Return [x, y] of the center of cell containing provided text 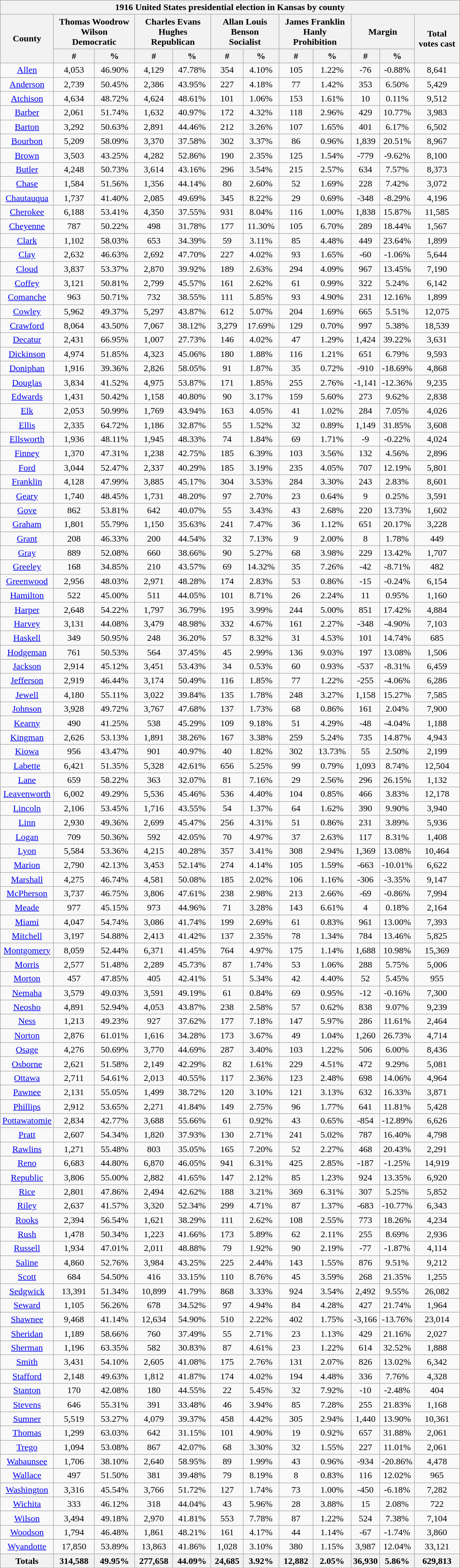
45.00% [115, 595]
Kiowa [27, 752]
1,706 [74, 1461]
53.45% [115, 808]
210 [154, 567]
927 [154, 1021]
35.63% [192, 524]
41.84% [192, 1107]
Harvey [27, 624]
8.69% [397, 1234]
2.55% [332, 1220]
6.39% [261, 454]
8,601 [437, 482]
14.32% [261, 567]
2,971 [154, 581]
9,468 [74, 1319]
2.36% [261, 1078]
31.15% [192, 1433]
629,813 [437, 1561]
3,614 [154, 169]
709 [74, 837]
34.39% [192, 241]
Wallace [27, 1476]
200 [154, 539]
13.90% [397, 1419]
-1.87% [397, 1248]
2,011 [154, 1248]
52.34% [192, 1206]
10,361 [437, 1419]
8.19% [261, 1476]
49.69% [192, 198]
1,891 [154, 737]
-306 [366, 879]
3,022 [154, 695]
6,371 [154, 950]
1.84% [261, 439]
963 [74, 297]
425 [296, 1163]
49.95% [115, 1561]
6,626 [437, 1121]
41.25% [115, 723]
51.74% [115, 113]
49.36% [115, 822]
2,648 [74, 609]
-3,166 [366, 1319]
41.74% [192, 922]
42.75% [192, 454]
15,369 [437, 950]
Greeley [27, 567]
4,323 [154, 354]
136 [296, 652]
1,260 [366, 1035]
9,239 [437, 1007]
7.78% [261, 1518]
Totals [27, 1561]
Montgomery [27, 950]
13.42% [397, 553]
256 [227, 822]
7.38% [397, 1518]
131 [296, 1362]
61.01% [115, 1035]
490 [74, 723]
498 [154, 226]
62 [296, 1234]
17,850 [74, 1546]
99 [296, 766]
1,934 [74, 1248]
23,014 [437, 1319]
3,860 [437, 1532]
1.42% [332, 84]
1,093 [366, 766]
63.35% [115, 1348]
1,797 [154, 609]
-9.62% [397, 155]
6.70% [332, 226]
47.99% [115, 482]
3,987 [366, 1546]
80 [227, 184]
-683 [366, 1206]
51.72% [192, 1490]
53.41% [115, 212]
Seward [27, 1305]
2,464 [437, 1021]
48.72% [115, 98]
3.28% [261, 908]
2,799 [154, 283]
54.88% [115, 936]
36 [296, 524]
50.36% [115, 837]
5,209 [74, 141]
2,492 [366, 1291]
55.11% [115, 695]
8.74% [397, 766]
40 [227, 752]
12.19% [397, 468]
1,888 [437, 1348]
7.16% [261, 780]
Butler [27, 169]
4,860 [74, 1263]
39.22% [397, 340]
6.50% [397, 84]
2.98% [261, 894]
6.00% [397, 1050]
54 [227, 808]
2,289 [154, 965]
71 [227, 908]
47.86% [115, 1192]
2,834 [74, 1121]
497 [74, 1476]
48.88% [192, 1248]
1.82% [261, 752]
973 [154, 908]
405 [154, 979]
3,320 [154, 1206]
1,707 [437, 553]
45.17% [192, 482]
6.79% [397, 354]
43.57% [192, 567]
354 [227, 70]
31.88% [397, 1433]
0.85% [332, 794]
4,964 [437, 1078]
2,956 [74, 581]
357 [227, 851]
Morton [27, 979]
2.57% [332, 169]
1,769 [154, 411]
44.46% [192, 127]
2.66% [332, 894]
4.10% [261, 70]
53.36% [115, 851]
7.92% [332, 1390]
Norton [27, 1035]
5,801 [437, 468]
12,075 [437, 311]
1,189 [74, 1333]
44 [296, 1532]
1,271 [74, 1149]
5,328 [154, 766]
41.45% [192, 950]
53.89% [115, 1546]
Clark [27, 241]
Cheyenne [27, 226]
6,188 [74, 212]
7,994 [437, 894]
2.24% [332, 595]
63.03% [115, 1433]
3,316 [74, 1490]
46.05% [192, 1163]
45.29% [192, 723]
1,168 [437, 1405]
-10.01% [397, 865]
2,494 [154, 1192]
2.11% [332, 1234]
511 [154, 595]
49.03% [115, 993]
235 [296, 468]
171 [227, 382]
Lincoln [27, 808]
4,328 [437, 1376]
3,688 [154, 1121]
7.76% [397, 1376]
129 [296, 326]
5.97% [332, 1021]
5.27% [261, 553]
Thomas [27, 1433]
167 [227, 737]
45.57% [192, 283]
1,499 [154, 1092]
9,235 [437, 382]
Franklin [27, 482]
4,891 [74, 1007]
55.66% [192, 1121]
81 [227, 780]
42.29% [192, 1064]
15 [366, 1504]
1.62% [332, 808]
5,297 [154, 311]
332 [227, 624]
3,370 [154, 141]
9.18% [261, 723]
58.95% [192, 1461]
Chase [27, 184]
59 [227, 241]
524 [366, 1518]
Pawnee [27, 1092]
3,983 [437, 113]
3,197 [74, 936]
0.69% [332, 198]
8.71% [261, 595]
32.07% [192, 780]
10.77% [397, 113]
Reno [27, 1163]
16.33% [397, 1092]
4,234 [437, 1220]
43.55% [192, 808]
2.96% [332, 113]
41.08% [192, 1362]
2,970 [154, 1518]
49.29% [115, 794]
39.36% [115, 368]
7.13% [261, 539]
52.14% [192, 865]
1,794 [74, 1532]
472 [366, 1064]
322 [366, 283]
8,967 [437, 141]
56.54% [115, 1220]
Johnson [27, 709]
1,369 [366, 851]
-0.24% [397, 581]
19 [296, 1433]
58.05% [192, 368]
40.07% [192, 510]
189 [227, 269]
44.04% [192, 1504]
6,343 [437, 1206]
Labette [27, 766]
41.66% [192, 1234]
26.73% [397, 1035]
6.17% [397, 127]
3,174 [154, 681]
3,928 [74, 709]
0.18% [397, 908]
130 [227, 1135]
1.75% [332, 1319]
685 [437, 638]
1.21% [332, 354]
9.62% [397, 396]
107 [296, 127]
1,213 [74, 1021]
1.77% [332, 1107]
288 [366, 965]
2.60% [261, 184]
58.03% [115, 241]
1,812 [154, 1376]
13.35% [397, 1177]
44.69% [192, 1050]
3.94% [261, 1405]
2.12% [261, 1177]
54.22% [115, 609]
41.14% [115, 1319]
Sheridan [27, 1333]
Greenwood [27, 581]
13,391 [74, 1291]
64 [296, 808]
-8.29% [397, 198]
277,658 [154, 1561]
-20.86% [397, 1461]
1,149 [366, 425]
1.87% [261, 368]
34.52% [192, 1305]
9.90% [397, 808]
4,276 [74, 1050]
4,180 [74, 695]
Logan [27, 837]
4,026 [437, 411]
Neosho [27, 1007]
259 [296, 737]
3,834 [74, 382]
55.05% [115, 1092]
10 [366, 98]
-12.89% [397, 1121]
52.44% [115, 950]
4.53% [332, 638]
Cloud [27, 269]
5.89% [261, 1234]
146 [227, 340]
2.19% [332, 1248]
3,494 [74, 1518]
391 [154, 1405]
1,160 [437, 595]
632 [366, 1092]
Leavenworth [27, 794]
-910 [366, 368]
3,228 [437, 524]
Cowley [27, 311]
21.83% [397, 1405]
50.45% [115, 84]
42 [296, 979]
-4.90% [397, 624]
45.06% [192, 354]
Elk [27, 411]
3.83% [397, 794]
2,626 [74, 737]
5.00% [332, 609]
0.53% [261, 667]
612 [227, 311]
656 [227, 766]
5,081 [437, 1064]
Stafford [27, 1376]
4,714 [437, 1035]
50.49% [192, 681]
901 [154, 752]
5.34% [261, 979]
9,593 [437, 354]
Barton [27, 127]
26.15% [397, 780]
243 [366, 482]
Haskell [27, 638]
47.31% [115, 454]
4,215 [154, 851]
-779 [366, 155]
9.29% [397, 1064]
4,248 [74, 169]
3.40% [261, 1050]
2,912 [74, 1107]
149 [227, 1107]
Trego [27, 1447]
941 [227, 1163]
2,891 [154, 127]
735 [366, 737]
2,826 [154, 368]
1,936 [74, 439]
867 [154, 1447]
70 [227, 837]
37.62% [192, 1021]
4,798 [437, 1135]
51.50% [115, 1476]
9,147 [437, 879]
Doniphan [27, 368]
18.44% [397, 226]
304 [227, 482]
3,940 [437, 808]
2,870 [154, 269]
-537 [366, 667]
Allen [27, 70]
165 [227, 1149]
2,876 [74, 1035]
5,825 [437, 936]
773 [366, 1220]
Rawlins [27, 1149]
Sherman [27, 1348]
4.18% [261, 84]
28 [296, 1504]
1,616 [154, 1035]
2.05% [332, 1561]
4,047 [74, 922]
Linn [27, 822]
2,337 [154, 468]
52.86% [192, 155]
Kingman [27, 737]
4.17% [261, 1532]
82 [227, 1064]
McPherson [27, 894]
1,567 [437, 226]
Saline [27, 1263]
381 [154, 1476]
2,930 [74, 822]
84 [296, 1305]
1,196 [74, 1348]
-77 [366, 1248]
536 [227, 794]
Morris [27, 965]
287 [227, 1050]
41.81% [192, 1518]
49.18% [115, 1518]
2.22% [261, 1319]
55.00% [115, 1177]
Thomas Woodrow WilsonDemocratic [94, 32]
52.94% [115, 1007]
37.45% [192, 652]
1,440 [366, 1419]
5,519 [74, 1419]
641 [366, 1107]
876 [366, 1263]
5.75% [397, 965]
36,930 [366, 1561]
4.31% [261, 822]
8,641 [437, 70]
967 [366, 269]
5.51% [397, 311]
784 [366, 936]
1,632 [154, 113]
40.28% [192, 851]
3,767 [154, 709]
Phillips [27, 1107]
665 [366, 311]
108 [296, 1220]
1,255 [437, 1277]
55.31% [115, 1405]
2,699 [154, 822]
1.71% [332, 439]
1,299 [74, 1433]
2.99% [261, 652]
7,282 [437, 1490]
838 [366, 1007]
Comanche [27, 297]
1,370 [74, 454]
22 [227, 1390]
42.13% [115, 865]
2.68% [332, 510]
49.23% [115, 1021]
273 [366, 396]
-1.74% [397, 1532]
Stevens [27, 1405]
47.70% [192, 255]
5,584 [74, 851]
132 [366, 454]
12.04% [397, 1546]
7,190 [437, 269]
Russell [27, 1248]
10.98% [397, 950]
3.67% [261, 1035]
120 [227, 1092]
-3.35% [397, 879]
50.71% [115, 297]
1,223 [154, 1234]
13.45% [397, 269]
53.13% [115, 737]
698 [366, 1078]
318 [154, 1504]
1,731 [154, 496]
564 [154, 652]
660 [154, 553]
52.08% [115, 553]
-12.36% [397, 382]
506 [366, 1050]
34.85% [115, 567]
1916 United States presidential election in Kansas by county [230, 7]
1.12% [332, 524]
268 [366, 1277]
889 [74, 553]
Charles Evans HughesRepublican [173, 32]
956 [74, 752]
3,431 [74, 1362]
47.01% [115, 1248]
159 [296, 396]
4.51% [332, 1064]
3.56% [332, 454]
44.55% [192, 1390]
38.55% [192, 297]
678 [154, 1305]
Gove [27, 510]
74 [227, 439]
2,801 [74, 1192]
2.85% [332, 1163]
6,683 [74, 1163]
212 [227, 127]
46.48% [115, 1532]
2,394 [74, 1220]
274 [227, 865]
0.93% [332, 667]
-255 [366, 681]
8,064 [74, 326]
7.05% [397, 411]
634 [366, 169]
49.37% [115, 311]
-1,141 [366, 382]
58.09% [115, 141]
-4.06% [397, 681]
0.62% [332, 1007]
5.86% [397, 1561]
Riley [27, 1206]
7,104 [437, 1518]
0.65% [332, 1121]
Rooks [27, 1220]
1,820 [154, 1135]
Woodson [27, 1532]
3.88% [332, 1504]
3.27% [332, 695]
13.46% [397, 936]
44.14% [192, 184]
Marion [27, 865]
4,282 [154, 155]
Edwards [27, 396]
42.05% [192, 837]
118 [296, 113]
9.51% [397, 1263]
50.73% [115, 169]
305 [296, 1419]
977 [74, 908]
14,919 [437, 1163]
11.61% [397, 1021]
42.77% [115, 1121]
Margin [383, 32]
7.47% [261, 524]
333 [74, 1504]
3.17% [261, 396]
4.42% [261, 1419]
2.02% [261, 879]
931 [227, 212]
50.34% [115, 1234]
1,716 [154, 808]
3,608 [437, 425]
104 [296, 794]
13.02% [397, 1362]
54.10% [115, 1362]
42.07% [192, 1447]
50.99% [115, 411]
38.72% [192, 1092]
213 [296, 894]
-6.18% [397, 1490]
Brown [27, 155]
1,478 [74, 1234]
2.07% [332, 1362]
1,945 [154, 439]
52.47% [115, 468]
33.48% [192, 1405]
195 [227, 609]
458 [227, 1419]
4.29% [332, 723]
Osborne [27, 1064]
38.10% [115, 1461]
26 [296, 595]
8,059 [74, 950]
2,790 [74, 865]
14.06% [397, 1078]
1.73% [261, 709]
2,199 [437, 752]
13.00% [397, 922]
5,006 [437, 965]
8,436 [437, 1050]
215 [296, 169]
286 [366, 1021]
1,838 [366, 212]
48.33% [192, 439]
225 [227, 1263]
Decatur [27, 340]
0.25% [397, 496]
50.42% [115, 396]
44.54% [192, 539]
2,053 [74, 411]
3,086 [154, 922]
51.34% [115, 1291]
47.61% [192, 894]
2.56% [332, 780]
5.85% [261, 297]
50.22% [115, 226]
52.76% [115, 1263]
Rush [27, 1234]
Wabaunsee [27, 1461]
-2.48% [397, 1390]
13,863 [154, 1546]
2,919 [74, 681]
5,962 [74, 311]
11.30% [261, 226]
4,128 [74, 482]
468 [366, 1149]
1,584 [74, 184]
0.84% [261, 993]
-42 [366, 567]
163 [227, 411]
Nemaha [27, 993]
0.72% [332, 368]
4,196 [437, 198]
6,342 [437, 1362]
380 [296, 1546]
308 [296, 851]
4.14% [261, 865]
-8.71% [397, 567]
Mitchell [27, 936]
2,838 [437, 396]
2,637 [74, 1206]
Marshall [27, 879]
2,640 [154, 1461]
522 [74, 595]
Rice [27, 1192]
582 [154, 1348]
47.78% [192, 70]
732 [154, 297]
2,621 [74, 1064]
1,916 [74, 368]
1.02% [332, 411]
-0.22% [397, 439]
9.07% [397, 1007]
40.80% [192, 396]
3,453 [154, 865]
3,984 [154, 1263]
48.21% [192, 1532]
39.84% [192, 695]
353 [366, 84]
86 [296, 141]
46.75% [115, 894]
Crawford [27, 326]
45.47% [192, 822]
3,279 [227, 326]
0.99% [332, 283]
50.08% [192, 879]
2,882 [154, 1177]
-48 [366, 723]
44.96% [192, 908]
46.90% [115, 70]
4.32% [261, 113]
5,936 [437, 822]
78 [296, 936]
5,852 [437, 1192]
7.18% [261, 1021]
37.55% [192, 212]
2,413 [154, 936]
53.65% [115, 1107]
45.54% [115, 1490]
349 [74, 638]
4,024 [437, 439]
50.53% [115, 652]
2,131 [74, 1092]
1,602 [437, 510]
17.69% [261, 326]
58.66% [115, 1333]
5,644 [437, 255]
Harper [27, 609]
2,431 [74, 340]
3,631 [437, 340]
11 [366, 595]
Lane [27, 780]
-10.77% [397, 1206]
7.57% [397, 169]
38.26% [192, 737]
-854 [366, 1121]
42.41% [192, 979]
Clay [27, 255]
54.61% [115, 1078]
2.75% [261, 1107]
1,621 [154, 1220]
15.27% [397, 695]
16.40% [397, 1135]
91 [227, 368]
56.26% [115, 1305]
110 [227, 1277]
38.12% [192, 326]
653 [154, 241]
4.71% [261, 1206]
2,739 [74, 84]
Bourbon [27, 141]
48.98% [192, 624]
2,013 [154, 1078]
31.78% [192, 226]
646 [74, 1405]
14.74% [397, 638]
1,740 [74, 496]
6,920 [437, 1177]
Ness [27, 1021]
614 [366, 1348]
2,271 [154, 1107]
12.16% [397, 297]
1,094 [74, 1447]
64.72% [115, 425]
73 [296, 1490]
53.81% [115, 510]
Chautauqua [27, 198]
197 [366, 652]
7,103 [437, 624]
33.15% [192, 1277]
8,100 [437, 155]
2,605 [154, 1362]
4 [366, 908]
-60 [366, 255]
961 [366, 922]
826 [366, 1362]
955 [437, 979]
1.34% [332, 936]
3,121 [74, 283]
41.57% [115, 1206]
-8.31% [397, 667]
12,634 [154, 1319]
51.48% [115, 965]
1,737 [74, 198]
1.52% [261, 425]
2,692 [154, 255]
109 [227, 723]
135 [227, 695]
Cherokee [27, 212]
3,770 [154, 1050]
9,512 [437, 98]
54.34% [115, 1135]
Pratt [27, 1135]
997 [366, 326]
2.69% [261, 922]
7,900 [437, 709]
-1.25% [397, 1163]
4,868 [437, 368]
3.98% [332, 553]
47 [296, 340]
2,914 [74, 667]
38.29% [192, 1220]
37.58% [192, 141]
-4.04% [397, 723]
0.11% [397, 98]
6,002 [74, 794]
1,102 [74, 241]
36.20% [192, 638]
2,632 [74, 255]
49.72% [115, 709]
53.37% [115, 269]
24,685 [227, 1561]
125 [296, 155]
51.56% [115, 184]
3.11% [261, 241]
Ottawa [27, 1078]
53.87% [192, 382]
6,870 [154, 1163]
2.58% [261, 1007]
2.50% [397, 752]
-18.69% [397, 368]
1.15% [332, 1546]
2,577 [74, 965]
761 [74, 652]
Total votes cast [437, 39]
47.68% [192, 709]
684 [74, 1277]
2,936 [437, 1234]
Grant [27, 539]
-9 [366, 439]
457 [74, 979]
3.43% [261, 510]
1.23% [332, 1177]
7.28% [332, 1405]
James Franklin HanlyProhibition [315, 32]
Hamilton [27, 595]
5,536 [154, 794]
43.47% [115, 752]
34 [227, 667]
Miami [27, 922]
345 [227, 198]
County [27, 39]
199 [227, 922]
1,408 [437, 837]
7,300 [437, 993]
4,974 [74, 354]
41.40% [115, 198]
-69 [366, 894]
722 [437, 1504]
50.95% [115, 638]
2.00% [332, 539]
760 [154, 1333]
3,737 [74, 894]
41.79% [192, 1291]
35.05% [192, 1149]
Graham [27, 524]
123 [296, 1078]
5.07% [261, 311]
3,292 [74, 127]
1,424 [366, 340]
46.33% [115, 539]
Ellsworth [27, 439]
43.94% [192, 411]
1,506 [437, 652]
363 [154, 780]
4,634 [74, 98]
47.85% [115, 979]
190 [227, 155]
12,504 [437, 766]
402 [296, 1319]
3,837 [74, 269]
965 [437, 1476]
Barber [27, 113]
6.61% [332, 908]
50.63% [115, 127]
49.19% [192, 993]
0.70% [332, 326]
-0.86% [397, 894]
1.29% [332, 340]
7.42% [397, 184]
3,044 [74, 468]
592 [154, 837]
1.99% [261, 1461]
Sumner [27, 1419]
Geary [27, 496]
289 [366, 226]
106 [296, 879]
Scott [27, 1277]
42.61% [192, 766]
1,007 [154, 340]
Smith [27, 1362]
3,451 [154, 667]
5,429 [437, 84]
0.64% [332, 496]
1,188 [437, 723]
43.50% [115, 326]
-0.16% [397, 993]
1.16% [332, 879]
Osage [27, 1050]
3,871 [437, 1092]
39.48% [192, 1476]
4,350 [154, 212]
41.87% [192, 1376]
3.21% [261, 1192]
1.59% [332, 865]
1,105 [74, 1305]
6,421 [74, 766]
45.15% [115, 908]
868 [227, 1291]
54.90% [192, 1319]
1,028 [227, 1546]
20.51% [397, 141]
18,539 [437, 326]
11,585 [437, 212]
45.12% [115, 667]
-76 [366, 70]
510 [227, 1319]
1,132 [437, 780]
Jackson [27, 667]
42.08% [115, 1390]
1.04% [332, 1035]
39.92% [192, 269]
170 [74, 1390]
-10 [366, 1390]
32.52% [397, 1348]
33,121 [437, 1546]
1.54% [332, 155]
4,129 [154, 70]
37.49% [192, 1333]
46.63% [115, 255]
50.69% [115, 1050]
5.38% [397, 326]
48.28% [192, 581]
764 [227, 950]
2,386 [154, 84]
40.29% [192, 468]
Ford [27, 468]
45.73% [192, 965]
-450 [366, 1490]
45.46% [192, 794]
2.04% [397, 709]
5,428 [437, 1107]
6,622 [437, 865]
188 [227, 1192]
194 [296, 1376]
54.74% [115, 922]
1,688 [366, 950]
1,861 [154, 1532]
172 [227, 113]
862 [74, 510]
43.95% [192, 84]
60 [296, 667]
7.20% [261, 1149]
36.79% [192, 609]
2.48% [332, 1078]
299 [227, 1206]
0.79% [332, 766]
2.08% [397, 1504]
3,579 [74, 993]
-187 [366, 1163]
-15 [366, 581]
21.16% [397, 1333]
2,027 [437, 1333]
7,585 [437, 695]
Anderson [27, 84]
466 [366, 794]
4.61% [261, 1348]
294 [296, 269]
48.03% [115, 581]
10,464 [437, 851]
168 [74, 567]
49 [296, 1035]
5.02% [332, 1135]
10,899 [154, 1291]
44.09% [192, 1561]
38.66% [192, 553]
15.87% [397, 212]
228 [366, 184]
4,884 [437, 609]
89 [227, 1461]
6,459 [437, 667]
6,286 [437, 681]
8.04% [261, 212]
307 [366, 1192]
3.37% [261, 141]
-1.06% [397, 255]
390 [366, 808]
43.16% [192, 169]
66.95% [115, 340]
1.13% [332, 1333]
44.08% [115, 624]
4,943 [437, 737]
3.99% [261, 609]
3.53% [261, 482]
8.32% [261, 638]
8.31% [397, 837]
3.41% [261, 851]
659 [74, 780]
3.33% [261, 1291]
Shawnee [27, 1319]
7,393 [437, 922]
9,212 [437, 1263]
14.87% [397, 737]
4,478 [437, 1461]
51.85% [115, 354]
31 [296, 638]
21.35% [397, 1277]
55.79% [115, 524]
11.01% [397, 1447]
803 [154, 1149]
Washington [27, 1490]
-934 [366, 1461]
18.26% [397, 1220]
9.03% [332, 652]
26,082 [437, 1291]
0.89% [332, 425]
53.27% [115, 1419]
3.26% [261, 127]
20.17% [397, 524]
44.80% [115, 1163]
Hodgeman [27, 652]
21.74% [397, 1305]
40.55% [192, 1078]
1,186 [154, 425]
4,581 [154, 879]
-0.88% [397, 70]
30.83% [192, 1348]
2.70% [261, 496]
Dickinson [27, 354]
Wyandotte [27, 1546]
Kearny [27, 723]
204 [296, 311]
336 [366, 1376]
Stanton [27, 1390]
Meade [27, 908]
4.94% [261, 1305]
2,335 [74, 425]
51.58% [115, 1064]
3.89% [397, 822]
4.56% [397, 454]
2,896 [437, 454]
220 [366, 510]
Wichita [27, 1504]
4,275 [74, 879]
Coffey [27, 283]
3,503 [74, 155]
2,711 [74, 1078]
Atchison [27, 98]
17.42% [397, 609]
6,502 [437, 127]
404 [437, 1390]
41 [296, 411]
27.73% [192, 340]
482 [437, 567]
4.28% [332, 1305]
55.48% [115, 1149]
1,839 [366, 141]
42.62% [192, 1192]
37 [296, 837]
41.52% [115, 382]
Ellis [27, 425]
7.26% [332, 567]
1,150 [154, 524]
39.37% [192, 1419]
1,431 [74, 396]
54.50% [115, 1277]
12,882 [296, 1561]
53.08% [115, 1447]
1,964 [437, 1305]
553 [227, 1518]
-12 [366, 993]
12,178 [437, 794]
Gray [27, 553]
3.13% [332, 1092]
3,479 [154, 624]
153 [296, 98]
31.85% [397, 425]
427 [366, 1305]
3.59% [332, 1277]
707 [366, 468]
8.22% [261, 198]
50.81% [115, 283]
2,149 [154, 1064]
8.76% [261, 1277]
121 [296, 1092]
1,801 [74, 524]
Jewell [27, 695]
53.43% [192, 667]
48.20% [192, 496]
4,975 [154, 382]
5.60% [332, 396]
96 [296, 1107]
11.81% [397, 1107]
-13.76% [397, 1319]
2,607 [74, 1135]
Douglas [27, 382]
9.55% [397, 1291]
46.12% [115, 1504]
1.92% [261, 1248]
127 [227, 1490]
44.05% [192, 595]
6,154 [437, 581]
41.86% [192, 1546]
58.22% [115, 780]
3,766 [154, 1490]
48.61% [192, 98]
3.38% [261, 737]
369 [296, 1192]
Republic [27, 1177]
7,067 [154, 326]
4.67% [261, 624]
46.74% [115, 879]
Lyon [27, 851]
2,291 [437, 1149]
5.96% [261, 1504]
1,356 [154, 184]
1,238 [154, 454]
Pottawatomie [27, 1121]
34.28% [192, 1035]
2,085 [154, 198]
208 [74, 539]
49.63% [115, 1376]
Finney [27, 454]
32.87% [192, 425]
2.44% [261, 1263]
2,164 [437, 908]
6,142 [437, 283]
-663 [366, 865]
3.92% [261, 1561]
48.11% [115, 439]
41.65% [192, 1177]
48.45% [115, 496]
4.09% [332, 269]
37.93% [192, 1135]
3,072 [437, 184]
851 [366, 609]
401 [366, 127]
2,106 [74, 808]
8,373 [437, 169]
4,114 [437, 1248]
244 [296, 609]
416 [154, 1277]
46 [227, 1405]
23.64% [397, 241]
12.02% [397, 1476]
3.19% [261, 468]
3,131 [74, 624]
20.43% [397, 1149]
41.42% [192, 936]
46.44% [115, 681]
538 [154, 723]
Allan Louis BensonSocialist [245, 32]
3,885 [154, 482]
1.88% [261, 354]
4,624 [154, 98]
Jefferson [27, 681]
-67 [366, 1532]
657 [366, 1433]
2,148 [74, 1376]
314,588 [74, 1561]
Sedgwick [27, 1291]
51.35% [115, 766]
4,079 [154, 1419]
Wilson [27, 1518]
